Extract the (x, y) coordinate from the center of the cell holding the provided text.  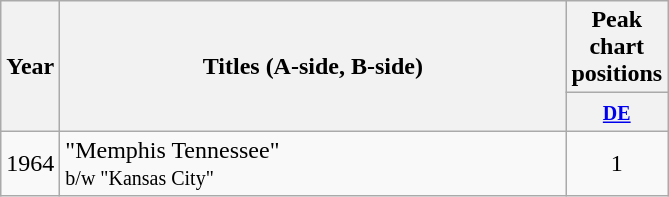
DE (617, 112)
Peak chart positions (617, 47)
"Memphis Tennessee"b/w "Kansas City" (313, 164)
1 (617, 164)
Titles (A-side, B-side) (313, 66)
1964 (30, 164)
Year (30, 66)
